Search for the cell housing the specified text and yield its (X, Y) center coordinate. 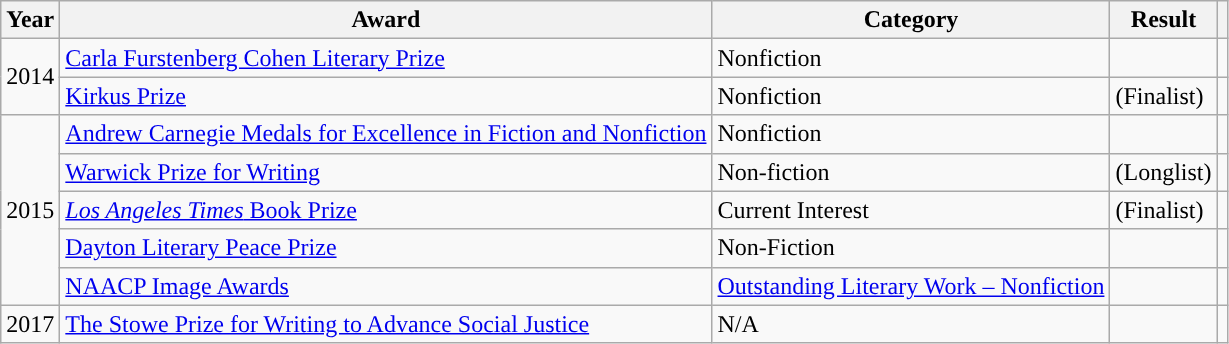
Current Interest (911, 210)
Los Angeles Times Book Prize (386, 210)
Warwick Prize for Writing (386, 172)
Award (386, 20)
Non-Fiction (911, 248)
NAACP Image Awards (386, 286)
Year (30, 20)
Non-fiction (911, 172)
2014 (30, 77)
Result (1164, 20)
Outstanding Literary Work – Nonfiction (911, 286)
2015 (30, 210)
2017 (30, 324)
The Stowe Prize for Writing to Advance Social Justice (386, 324)
Category (911, 20)
Andrew Carnegie Medals for Excellence in Fiction and Nonfiction (386, 134)
N/A (911, 324)
Kirkus Prize (386, 96)
Carla Furstenberg Cohen Literary Prize (386, 58)
Dayton Literary Peace Prize (386, 248)
(Longlist) (1164, 172)
